Determine the (X, Y) coordinate at the center of the cell enclosing the given text.  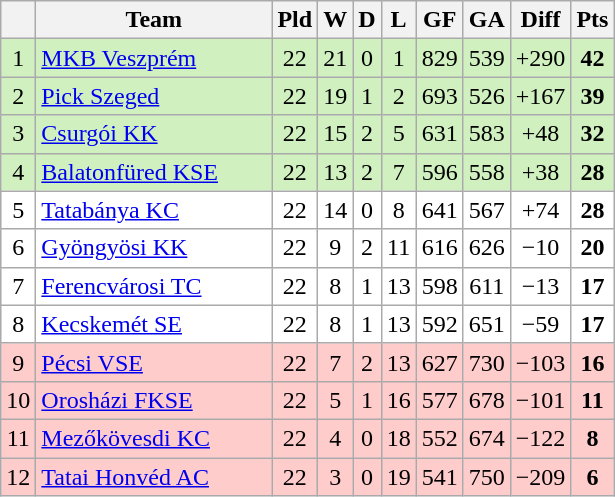
39 (592, 96)
592 (440, 324)
616 (440, 248)
−122 (540, 438)
−103 (540, 362)
−13 (540, 286)
611 (486, 286)
631 (440, 134)
10 (18, 400)
750 (486, 477)
552 (440, 438)
Mezőkövesdi KC (154, 438)
−59 (540, 324)
GA (486, 20)
Balatonfüred KSE (154, 172)
Tatai Honvéd AC (154, 477)
Tatabánya KC (154, 210)
693 (440, 96)
42 (592, 58)
Ferencvárosi TC (154, 286)
Orosházi FKSE (154, 400)
+74 (540, 210)
18 (398, 438)
Pick Szeged (154, 96)
596 (440, 172)
−209 (540, 477)
−101 (540, 400)
W (336, 20)
20 (592, 248)
D (367, 20)
21 (336, 58)
15 (336, 134)
583 (486, 134)
626 (486, 248)
+290 (540, 58)
558 (486, 172)
539 (486, 58)
Csurgói KK (154, 134)
577 (440, 400)
730 (486, 362)
Pécsi VSE (154, 362)
567 (486, 210)
678 (486, 400)
L (398, 20)
+167 (540, 96)
MKB Veszprém (154, 58)
627 (440, 362)
651 (486, 324)
Kecskemét SE (154, 324)
598 (440, 286)
541 (440, 477)
Pts (592, 20)
Gyöngyösi KK (154, 248)
−10 (540, 248)
674 (486, 438)
Pld (295, 20)
Team (154, 20)
Diff (540, 20)
+48 (540, 134)
14 (336, 210)
641 (440, 210)
526 (486, 96)
12 (18, 477)
+38 (540, 172)
GF (440, 20)
829 (440, 58)
32 (592, 134)
